Determine the [x, y] coordinate at the center of the cell enclosing the given text.  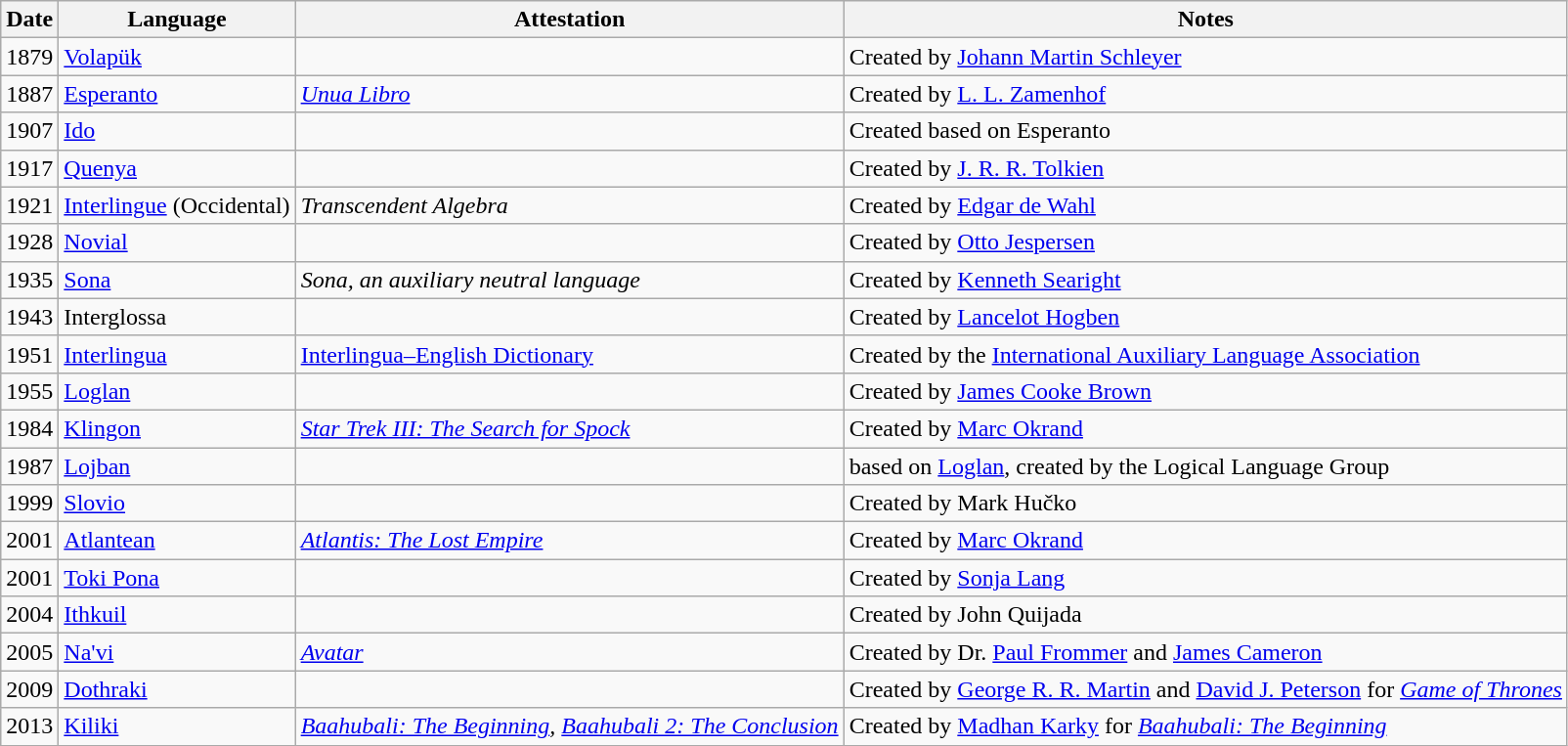
Notes [1205, 20]
1917 [29, 168]
Created by Johann Martin Schleyer [1205, 57]
1987 [29, 466]
Slovio [177, 504]
Created by Madhan Karky for Baahubali: The Beginning [1205, 726]
2013 [29, 726]
Quenya [177, 168]
Transcendent Algebra [569, 205]
1984 [29, 428]
Created by John Quijada [1205, 615]
1921 [29, 205]
Baahubali: The Beginning, Baahubali 2: The Conclusion [569, 726]
1928 [29, 242]
Loglan [177, 391]
Created by Kenneth Searight [1205, 280]
Avatar [569, 652]
2005 [29, 652]
Interglossa [177, 317]
2009 [29, 689]
Ido [177, 131]
Created by J. R. R. Tolkien [1205, 168]
Na'vi [177, 652]
Unua Libro [569, 94]
Dothraki [177, 689]
Created by Otto Jespersen [1205, 242]
1935 [29, 280]
Interlingua [177, 354]
Sona, an auxiliary neutral language [569, 280]
Sona [177, 280]
Lojban [177, 466]
Novial [177, 242]
Created based on Esperanto [1205, 131]
Created by George R. R. Martin and David J. Peterson for Game of Thrones [1205, 689]
1951 [29, 354]
Atlantis: The Lost Empire [569, 541]
1999 [29, 504]
Ithkuil [177, 615]
Star Trek III: The Search for Spock [569, 428]
Interlingua–English Dictionary [569, 354]
1879 [29, 57]
Atlantean [177, 541]
Klingon [177, 428]
Language [177, 20]
Volapük [177, 57]
Date [29, 20]
Kiliki [177, 726]
2004 [29, 615]
1943 [29, 317]
Created by Dr. Paul Frommer and James Cameron [1205, 652]
Interlingue (Occidental) [177, 205]
1887 [29, 94]
Created by L. L. Zamenhof [1205, 94]
Created by the International Auxiliary Language Association [1205, 354]
Created by Sonja Lang [1205, 578]
Created by James Cooke Brown [1205, 391]
Created by Edgar de Wahl [1205, 205]
Created by Mark Hučko [1205, 504]
Toki Pona [177, 578]
Esperanto [177, 94]
Attestation [569, 20]
1907 [29, 131]
Created by Lancelot Hogben [1205, 317]
based on Loglan, created by the Logical Language Group [1205, 466]
1955 [29, 391]
